Pinpoint the cell where the given text exists, returning its (x, y) midpoint coordinate. 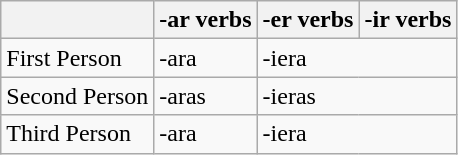
Second Person (78, 96)
-ar verbs (206, 20)
-er verbs (308, 20)
First Person (78, 58)
-ir verbs (408, 20)
-ieras (357, 96)
Third Person (78, 134)
-aras (206, 96)
